From the cell containing the given text, extract its center point as (X, Y) coordinate. 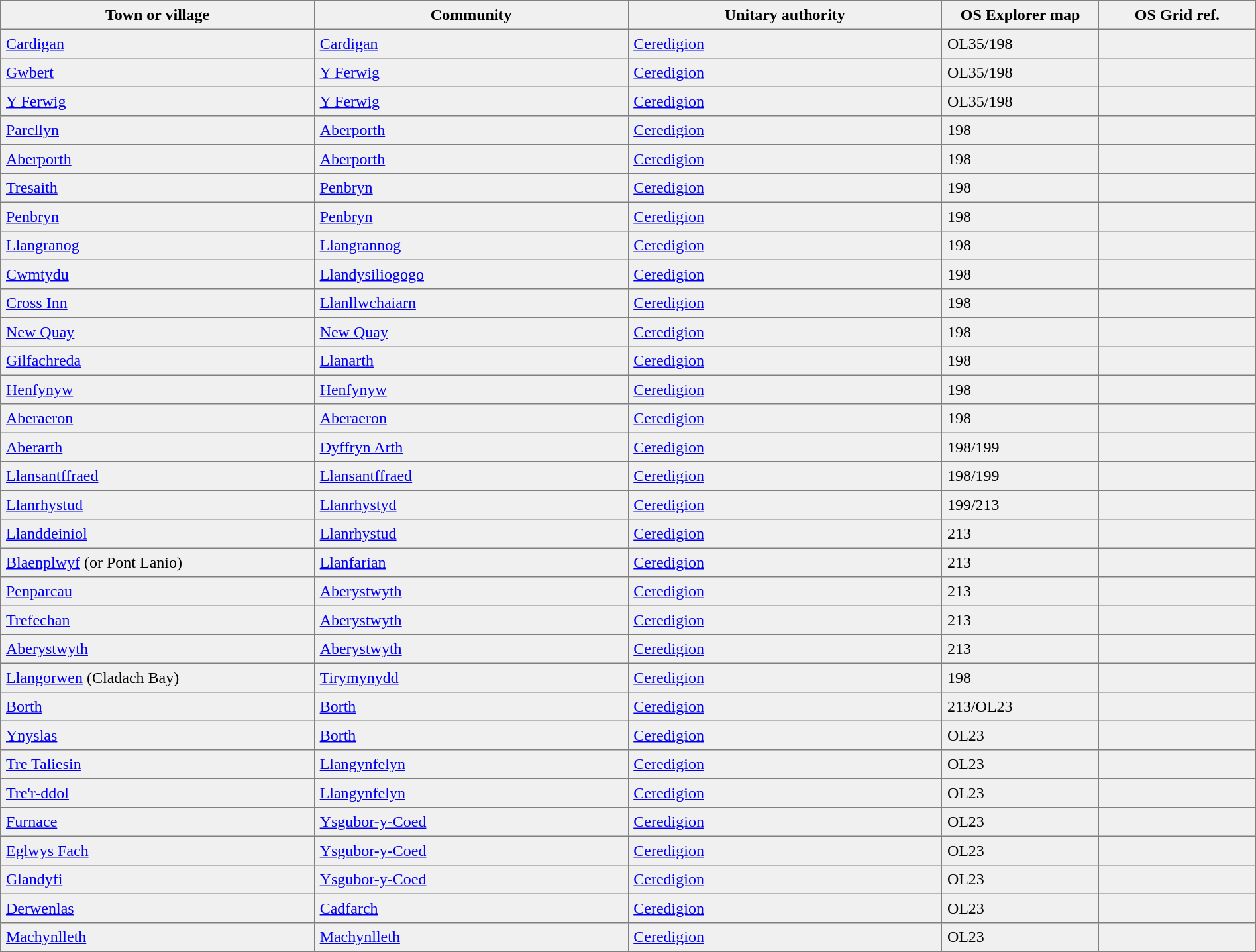
Tresaith (158, 188)
Dyffryn Arth (471, 447)
Llanddeiniol (158, 534)
Furnace (158, 822)
Tre'r-ddol (158, 793)
Llanllwchaiarn (471, 303)
Tirymynydd (471, 678)
Glandyfi (158, 880)
Derwenlas (158, 908)
Llandysiliogogo (471, 274)
Penparcau (158, 592)
Llanfarian (471, 562)
Community (471, 15)
Aberarth (158, 447)
Cadfarch (471, 908)
213/OL23 (1020, 707)
Trefechan (158, 620)
Parcllyn (158, 131)
Llangranog (158, 246)
Llanrhystyd (471, 505)
Gwbert (158, 73)
Town or village (158, 15)
Eglwys Fach (158, 851)
OS Grid ref. (1177, 15)
Llangrannog (471, 246)
Tre Taliesin (158, 765)
Unitary authority (785, 15)
Gilfachreda (158, 361)
Blaenplwyf (or Pont Lanio) (158, 562)
Llangorwen (Cladach Bay) (158, 678)
Cwmtydu (158, 274)
Ynyslas (158, 735)
Cross Inn (158, 303)
OS Explorer map (1020, 15)
199/213 (1020, 505)
Llanarth (471, 361)
